From the cell containing the given text, extract its center point as (x, y) coordinate. 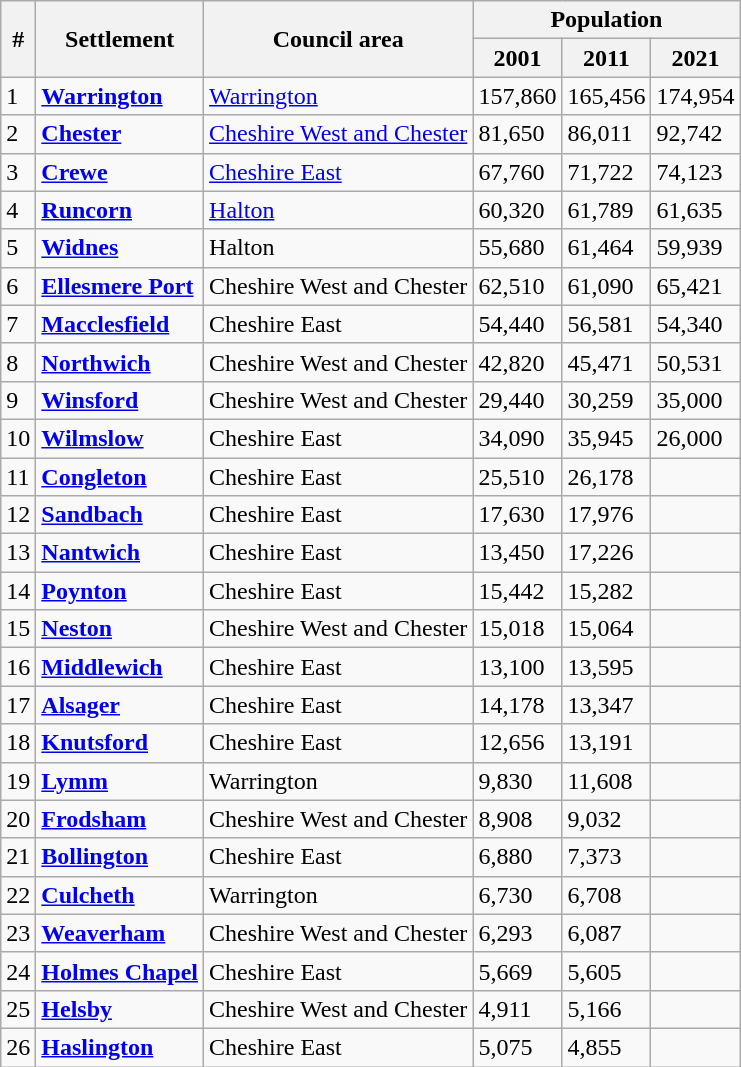
21 (18, 857)
Holmes Chapel (120, 971)
Bollington (120, 857)
1 (18, 96)
26 (18, 1047)
13,100 (518, 667)
6,708 (606, 895)
9,032 (606, 819)
13,450 (518, 553)
71,722 (606, 172)
14 (18, 591)
61,090 (606, 286)
22 (18, 895)
Ellesmere Port (120, 286)
5 (18, 248)
7,373 (606, 857)
Settlement (120, 39)
54,440 (518, 324)
Nantwich (120, 553)
Congleton (120, 477)
11 (18, 477)
25 (18, 1009)
55,680 (518, 248)
Population (606, 20)
17,630 (518, 515)
Lymm (120, 781)
26,178 (606, 477)
15 (18, 629)
2011 (606, 58)
2 (18, 134)
5,605 (606, 971)
8,908 (518, 819)
Northwich (120, 362)
Sandbach (120, 515)
9 (18, 400)
2001 (518, 58)
Culcheth (120, 895)
15,282 (606, 591)
19 (18, 781)
10 (18, 438)
Weaverham (120, 933)
Neston (120, 629)
Haslington (120, 1047)
2021 (696, 58)
Council area (338, 39)
4,855 (606, 1047)
Poynton (120, 591)
Helsby (120, 1009)
12 (18, 515)
15,064 (606, 629)
26,000 (696, 438)
Runcorn (120, 210)
35,945 (606, 438)
16 (18, 667)
92,742 (696, 134)
Winsford (120, 400)
42,820 (518, 362)
6,293 (518, 933)
50,531 (696, 362)
35,000 (696, 400)
61,635 (696, 210)
6,880 (518, 857)
61,789 (606, 210)
Widnes (120, 248)
6 (18, 286)
14,178 (518, 705)
20 (18, 819)
Chester (120, 134)
Wilmslow (120, 438)
67,760 (518, 172)
8 (18, 362)
Macclesfield (120, 324)
6,087 (606, 933)
165,456 (606, 96)
62,510 (518, 286)
60,320 (518, 210)
5,669 (518, 971)
17 (18, 705)
29,440 (518, 400)
30,259 (606, 400)
9,830 (518, 781)
Alsager (120, 705)
13,347 (606, 705)
15,018 (518, 629)
4,911 (518, 1009)
13 (18, 553)
74,123 (696, 172)
54,340 (696, 324)
5,166 (606, 1009)
5,075 (518, 1047)
65,421 (696, 286)
# (18, 39)
24 (18, 971)
13,595 (606, 667)
59,939 (696, 248)
Crewe (120, 172)
86,011 (606, 134)
157,860 (518, 96)
81,650 (518, 134)
34,090 (518, 438)
7 (18, 324)
4 (18, 210)
61,464 (606, 248)
13,191 (606, 743)
6,730 (518, 895)
17,226 (606, 553)
Middlewich (120, 667)
12,656 (518, 743)
Knutsford (120, 743)
15,442 (518, 591)
45,471 (606, 362)
56,581 (606, 324)
18 (18, 743)
11,608 (606, 781)
Frodsham (120, 819)
25,510 (518, 477)
3 (18, 172)
174,954 (696, 96)
17,976 (606, 515)
23 (18, 933)
